Capture the cell that displays the provided text and extract its (x, y) central coordinate. 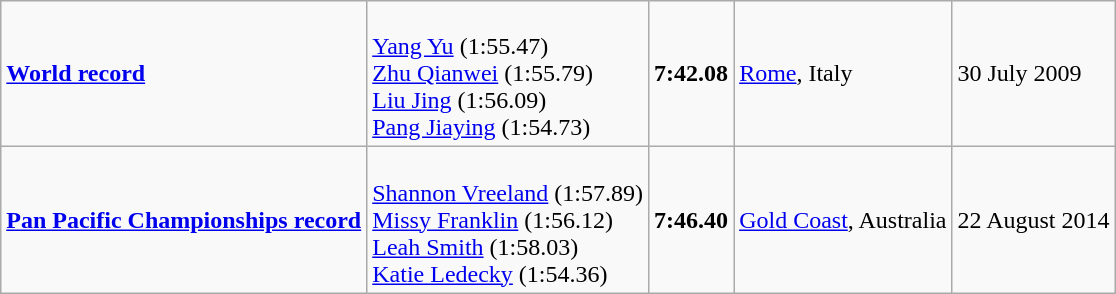
7:42.08 (692, 74)
30 July 2009 (1034, 74)
22 August 2014 (1034, 220)
7:46.40 (692, 220)
Shannon Vreeland (1:57.89)Missy Franklin (1:56.12)Leah Smith (1:58.03)Katie Ledecky (1:54.36) (508, 220)
Pan Pacific Championships record (184, 220)
World record (184, 74)
Yang Yu (1:55.47)Zhu Qianwei (1:55.79)Liu Jing (1:56.09)Pang Jiaying (1:54.73) (508, 74)
Rome, Italy (843, 74)
Gold Coast, Australia (843, 220)
